Extract the (X, Y) coordinate from the center of the cell holding the provided text.  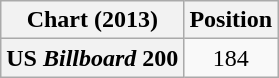
184 (231, 58)
Chart (2013) (92, 20)
Position (231, 20)
US Billboard 200 (92, 58)
